Capture the cell that displays the provided text and extract its [x, y] central coordinate. 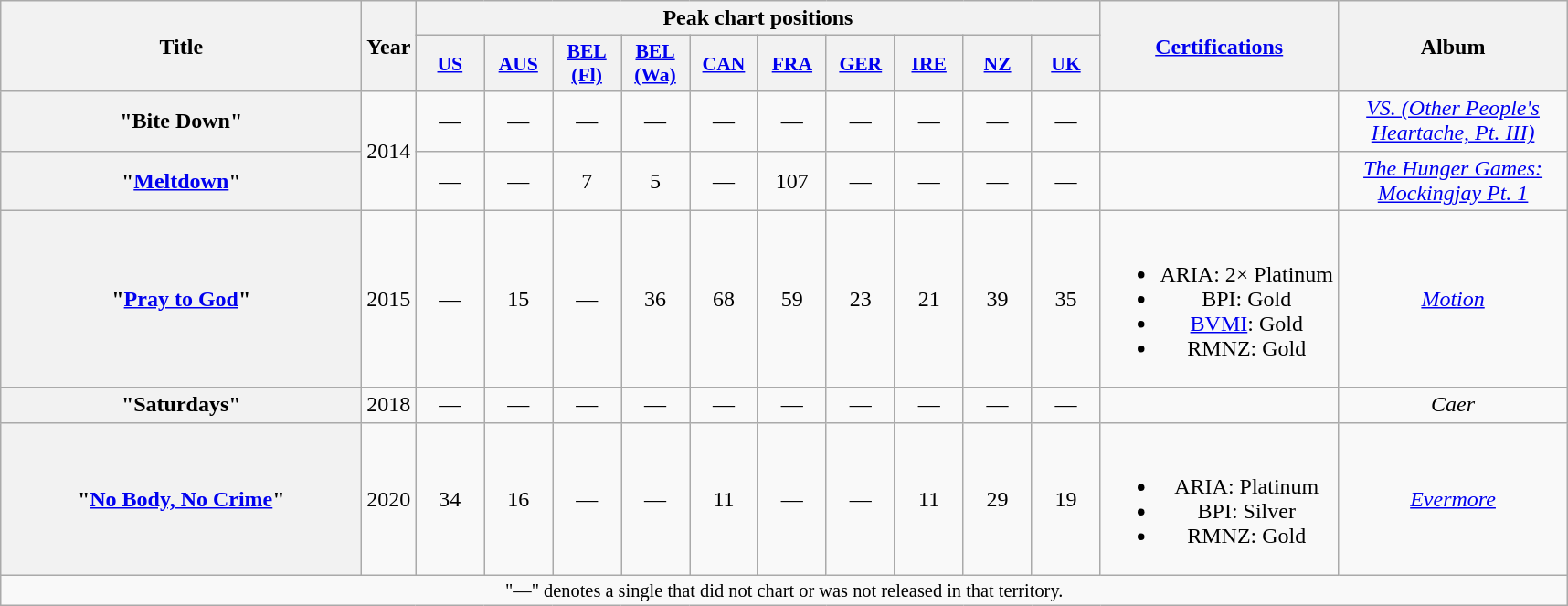
21 [928, 299]
35 [1065, 299]
GER [861, 64]
BEL(Wa) [656, 64]
Motion [1453, 299]
FRA [791, 64]
Title [181, 46]
"Pray to God" [181, 299]
Evermore [1453, 499]
"—" denotes a single that did not chart or was not released in that territory. [784, 590]
"No Body, No Crime" [181, 499]
2014 [389, 151]
Album [1453, 46]
23 [861, 299]
"Saturdays" [181, 405]
2018 [389, 405]
Caer [1453, 405]
34 [450, 499]
UK [1065, 64]
59 [791, 299]
2015 [389, 299]
Year [389, 46]
The Hunger Games: Mockingjay Pt. 1 [1453, 181]
2020 [389, 499]
15 [519, 299]
29 [998, 499]
68 [724, 299]
16 [519, 499]
US [450, 64]
CAN [724, 64]
BEL(Fl) [587, 64]
107 [791, 181]
AUS [519, 64]
"Bite Down" [181, 121]
Certifications [1219, 46]
NZ [998, 64]
ARIA: 2× PlatinumBPI: GoldBVMI: GoldRMNZ: Gold [1219, 299]
ARIA: PlatinumBPI: SilverRMNZ: Gold [1219, 499]
VS. (Other People's Heartache, Pt. III) [1453, 121]
IRE [928, 64]
36 [656, 299]
5 [656, 181]
39 [998, 299]
Peak chart positions [758, 18]
"Meltdown" [181, 181]
7 [587, 181]
19 [1065, 499]
